Output the [x, y] coordinate of the center of the cell containing the given text.  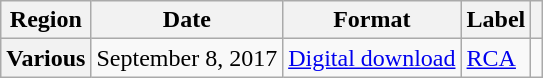
Date [187, 20]
Various [46, 58]
Region [46, 20]
Format [372, 20]
Label [496, 20]
Digital download [372, 58]
September 8, 2017 [187, 58]
RCA [496, 58]
